Return the (x, y) coordinate for the center point of the cell that contains the specified text.  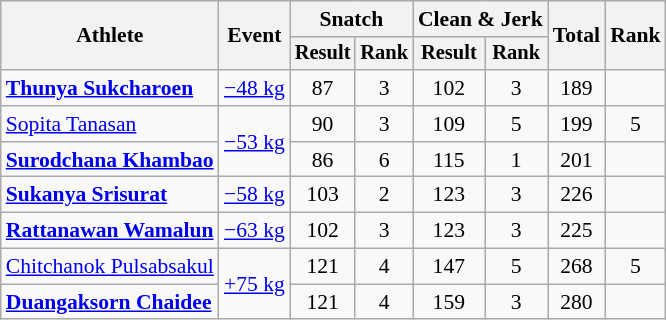
−53 kg (254, 142)
268 (576, 267)
Event (254, 36)
Duangaksorn Chaidee (110, 302)
115 (449, 160)
280 (576, 302)
159 (449, 302)
Snatch (352, 19)
199 (576, 124)
201 (576, 160)
−58 kg (254, 195)
Rattanawan Wamalun (110, 231)
2 (384, 195)
Chitchanok Pulsabsakul (110, 267)
Clean & Jerk (480, 19)
Surodchana Khambao (110, 160)
Athlete (110, 36)
109 (449, 124)
Total (576, 36)
86 (323, 160)
90 (323, 124)
Thunya Sukcharoen (110, 88)
−63 kg (254, 231)
−48 kg (254, 88)
+75 kg (254, 284)
1 (516, 160)
103 (323, 195)
147 (449, 267)
225 (576, 231)
Sopita Tanasan (110, 124)
226 (576, 195)
Sukanya Srisurat (110, 195)
87 (323, 88)
6 (384, 160)
189 (576, 88)
